For the text-containing cell, return its midpoint in (x, y) coordinate format. 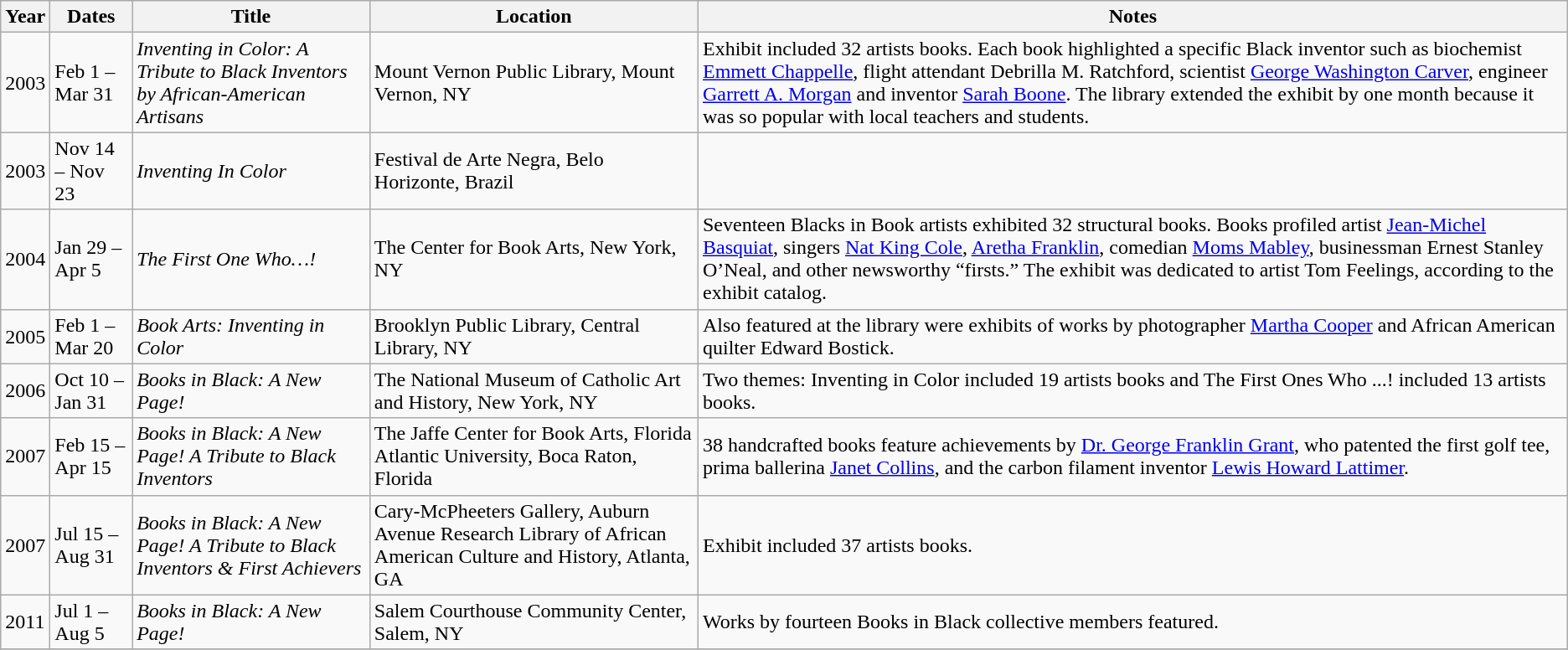
2006 (25, 390)
Exhibit included 37 artists books. (1132, 544)
Also featured at the library were exhibits of works by photographer Martha Cooper and African American quilter Edward Bostick. (1132, 337)
Nov 14 – Nov 23 (91, 171)
2011 (25, 622)
Works by fourteen Books in Black collective members featured. (1132, 622)
The Jaffe Center for Book Arts, Florida Atlantic University, Boca Raton, Florida (534, 457)
Dates (91, 17)
Notes (1132, 17)
Year (25, 17)
Inventing In Color (251, 171)
Feb 15 – Apr 15 (91, 457)
Oct 10 – Jan 31 (91, 390)
Location (534, 17)
Two themes: Inventing in Color included 19 artists books and The First Ones Who ...! included 13 artists books. (1132, 390)
Jul 15 – Aug 31 (91, 544)
Mount Vernon Public Library, Mount Vernon, NY (534, 82)
The Center for Book Arts, New York, NY (534, 260)
Feb 1 – Mar 20 (91, 337)
Jan 29 – Apr 5 (91, 260)
Salem Courthouse Community Center, Salem, NY (534, 622)
Festival de Arte Negra, Belo Horizonte, Brazil (534, 171)
2004 (25, 260)
Inventing in Color: A Tribute to Black Inventors by African-American Artisans (251, 82)
Books in Black: A New Page! A Tribute to Black Inventors & First Achievers (251, 544)
Title (251, 17)
The National Museum of Catholic Art and History, New York, NY (534, 390)
Brooklyn Public Library, Central Library, NY (534, 337)
Book Arts: Inventing in Color (251, 337)
The First One Who…! (251, 260)
Feb 1 – Mar 31 (91, 82)
Jul 1 – Aug 5 (91, 622)
Cary-McPheeters Gallery, Auburn Avenue Research Library of African American Culture and History, Atlanta, GA (534, 544)
Books in Black: A New Page! A Tribute to Black Inventors (251, 457)
2005 (25, 337)
